Extract the (X, Y) coordinate from the center of the cell holding the provided text.  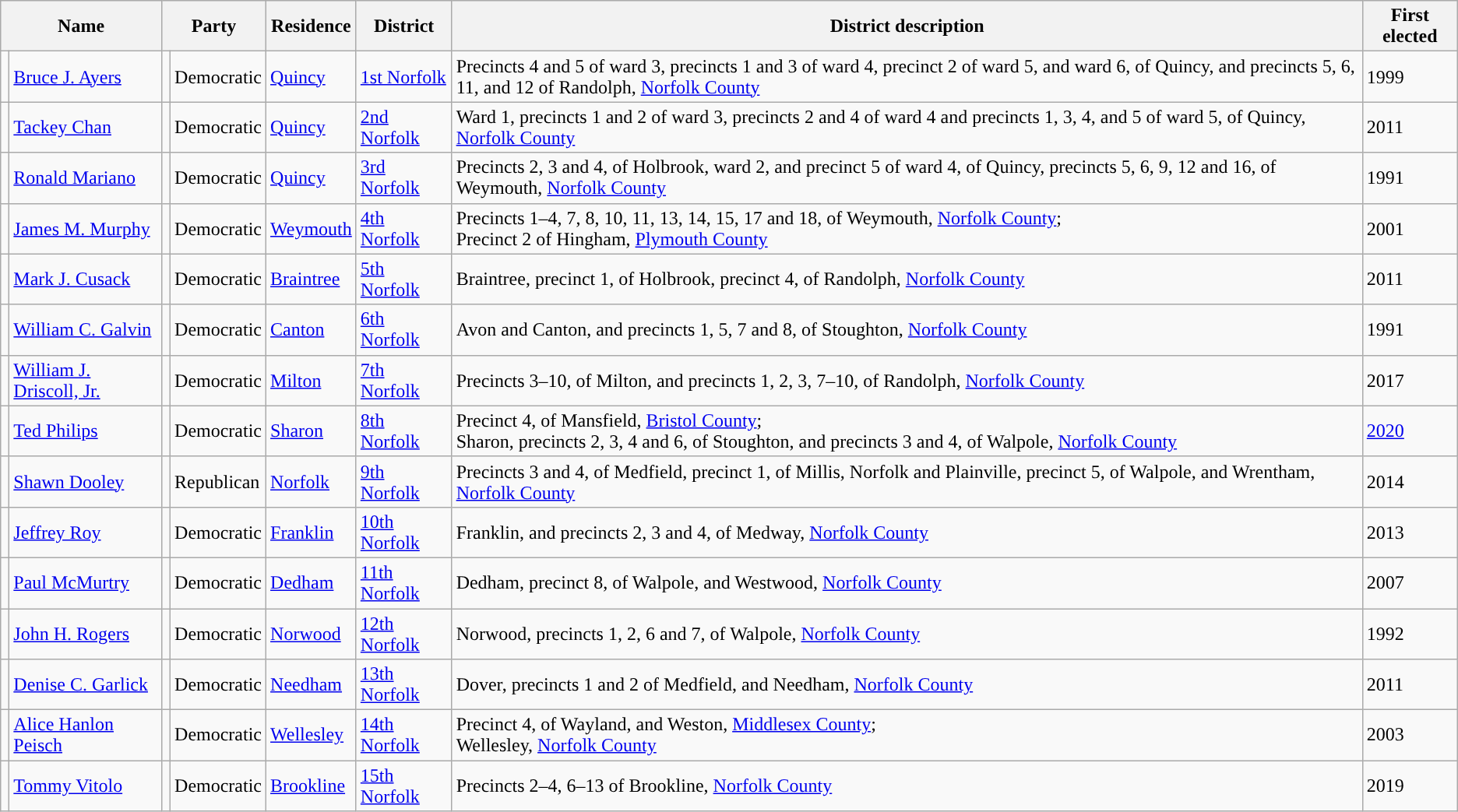
John H. Rogers (86, 634)
6th Norfolk (403, 330)
Tackey Chan (86, 128)
1999 (1410, 76)
Canton (312, 330)
First elected (1410, 26)
Jeffrey Roy (86, 533)
Precincts 2–4, 6–13 of Brookline, Norfolk County (907, 786)
Franklin (312, 533)
Franklin, and precincts 2, 3 and 4, of Medway, Norfolk County (907, 533)
Dedham, precinct 8, of Walpole, and Westwood, Norfolk County (907, 582)
District (403, 26)
7th Norfolk (403, 380)
James M. Murphy (86, 229)
Precincts 2, 3 and 4, of Holbrook, ward 2, and precinct 5 of ward 4, of Quincy, precincts 5, 6, 9, 12 and 16, of Weymouth, Norfolk County (907, 178)
5th Norfolk (403, 279)
12th Norfolk (403, 634)
Shawn Dooley (86, 481)
Alice Hanlon Peisch (86, 735)
2020 (1410, 431)
Bruce J. Ayers (86, 76)
Avon and Canton, and precincts 1, 5, 7 and 8, of Stoughton, Norfolk County (907, 330)
Ward 1, precincts 1 and 2 of ward 3, precincts 2 and 4 of ward 4 and precincts 1, 3, 4, and 5 of ward 5, of Quincy, Norfolk County (907, 128)
Paul McMurtry (86, 582)
Ronald Mariano (86, 178)
Precincts 3–10, of Milton, and precincts 1, 2, 3, 7–10, of Randolph, Norfolk County (907, 380)
Dover, precincts 1 and 2 of Medfield, and Needham, Norfolk County (907, 685)
Weymouth (312, 229)
2017 (1410, 380)
Brookline (312, 786)
Precincts 1–4, 7, 8, 10, 11, 13, 14, 15, 17 and 18, of Weymouth, Norfolk County;Precinct 2 of Hingham, Plymouth County (907, 229)
William C. Galvin (86, 330)
Braintree, precinct 1, of Holbrook, precinct 4, of Randolph, Norfolk County (907, 279)
2014 (1410, 481)
Milton (312, 380)
8th Norfolk (403, 431)
Party (213, 26)
1992 (1410, 634)
Precincts 3 and 4, of Medfield, precinct 1, of Millis, Norfolk and Plainville, precinct 5, of Walpole, and Wrentham, Norfolk County (907, 481)
Norwood (312, 634)
11th Norfolk (403, 582)
Residence (312, 26)
2001 (1410, 229)
Name (81, 26)
Mark J. Cusack (86, 279)
9th Norfolk (403, 481)
Braintree (312, 279)
2013 (1410, 533)
Republican (218, 481)
2nd Norfolk (403, 128)
Dedham (312, 582)
1st Norfolk (403, 76)
Precinct 4, of Wayland, and Weston, Middlesex County;Wellesley, Norfolk County (907, 735)
14th Norfolk (403, 735)
2003 (1410, 735)
2019 (1410, 786)
15th Norfolk (403, 786)
Wellesley (312, 735)
Norfolk (312, 481)
Denise C. Garlick (86, 685)
Needham (312, 685)
Precinct 4, of Mansfield, Bristol County;Sharon, precincts 2, 3, 4 and 6, of Stoughton, and precincts 3 and 4, of Walpole, Norfolk County (907, 431)
Sharon (312, 431)
4th Norfolk (403, 229)
Ted Philips (86, 431)
William J. Driscoll, Jr. (86, 380)
Norwood, precincts 1, 2, 6 and 7, of Walpole, Norfolk County (907, 634)
Tommy Vitolo (86, 786)
13th Norfolk (403, 685)
10th Norfolk (403, 533)
District description (907, 26)
2007 (1410, 582)
3rd Norfolk (403, 178)
